Provide the [x, y] coordinate of the cell's center where the given text is located.  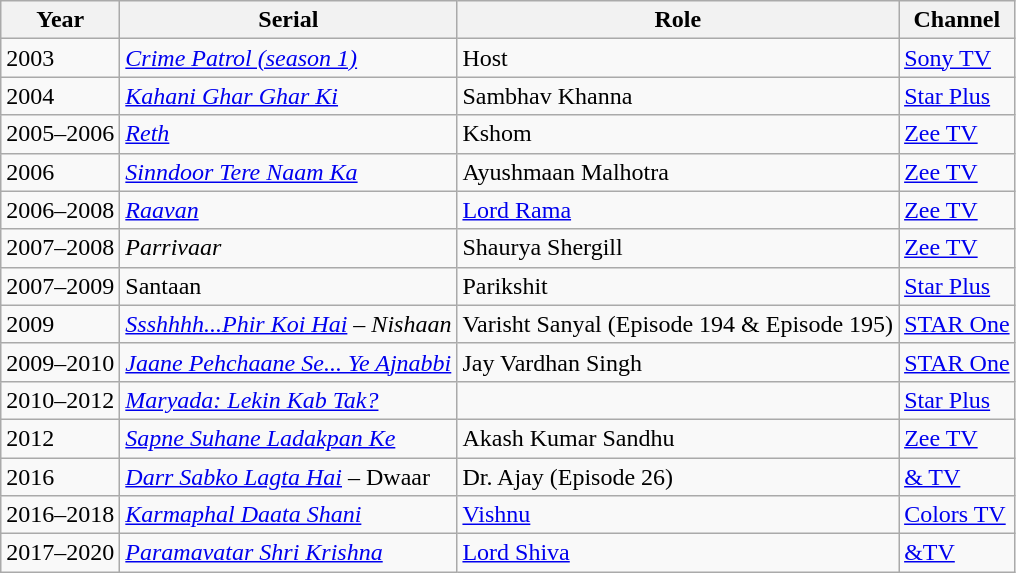
Karmaphal Daata Shani [288, 515]
2003 [60, 58]
Colors TV [957, 515]
Ssshhhh...Phir Koi Hai – Nishaan [288, 324]
2009 [60, 324]
Crime Patrol (season 1) [288, 58]
&TV [957, 553]
Role [678, 20]
Sapne Suhane Ladakpan Ke [288, 438]
2016 [60, 477]
2006–2008 [60, 210]
Parikshit [678, 286]
Lord Rama [678, 210]
2007–2008 [60, 248]
2004 [60, 96]
Raavan [288, 210]
Jaane Pehchaane Se... Ye Ajnabbi [288, 362]
2006 [60, 172]
2009–2010 [60, 362]
Dr. Ajay (Episode 26) [678, 477]
Vishnu [678, 515]
Kshom [678, 134]
Sinndoor Tere Naam Ka [288, 172]
Darr Sabko Lagta Hai – Dwaar [288, 477]
Serial [288, 20]
Host [678, 58]
2005–2006 [60, 134]
Sony TV [957, 58]
Shaurya Shergill [678, 248]
& TV [957, 477]
Lord Shiva [678, 553]
Parrivaar [288, 248]
Paramavatar Shri Krishna [288, 553]
Year [60, 20]
Sambhav Khanna [678, 96]
Kahani Ghar Ghar Ki [288, 96]
Akash Kumar Sandhu [678, 438]
2007–2009 [60, 286]
Channel [957, 20]
2010–2012 [60, 400]
Jay Vardhan Singh [678, 362]
2016–2018 [60, 515]
Ayushmaan Malhotra [678, 172]
Reth [288, 134]
Santaan [288, 286]
2012 [60, 438]
Varisht Sanyal (Episode 194 & Episode 195) [678, 324]
2017–2020 [60, 553]
Maryada: Lekin Kab Tak? [288, 400]
